Determine the [X, Y] coordinate at the center of the cell enclosing the given text.  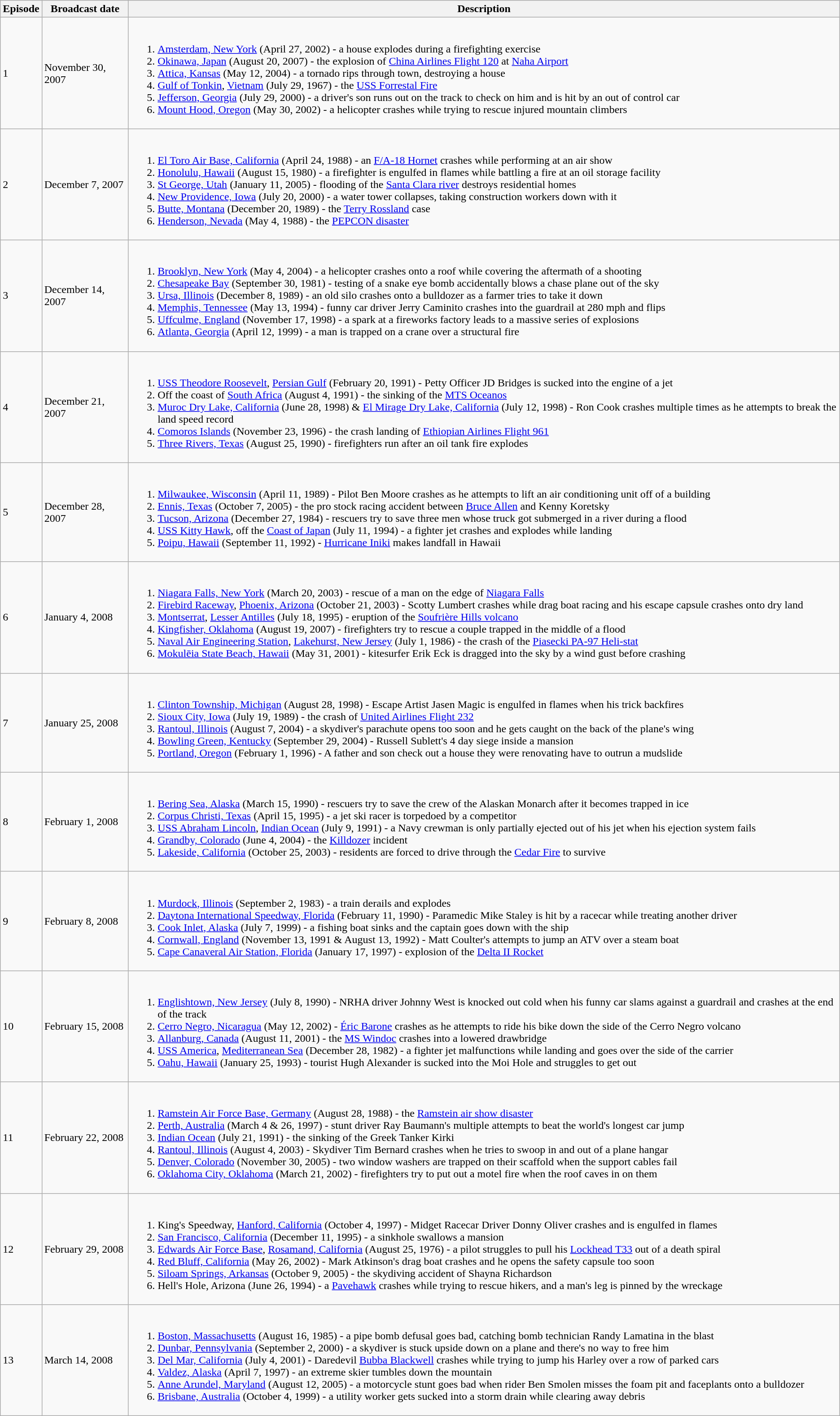
January 4, 2008 [85, 617]
11 [21, 1137]
February 29, 2008 [85, 1249]
December 28, 2007 [85, 512]
Description [484, 9]
5 [21, 512]
1 [21, 73]
March 14, 2008 [85, 1360]
January 25, 2008 [85, 722]
13 [21, 1360]
Broadcast date [85, 9]
3 [21, 296]
December 7, 2007 [85, 184]
February 15, 2008 [85, 1026]
8 [21, 822]
4 [21, 407]
10 [21, 1026]
December 21, 2007 [85, 407]
9 [21, 921]
Episode [21, 9]
February 1, 2008 [85, 822]
November 30, 2007 [85, 73]
7 [21, 722]
6 [21, 617]
2 [21, 184]
12 [21, 1249]
February 8, 2008 [85, 921]
February 22, 2008 [85, 1137]
December 14, 2007 [85, 296]
